Provide the (X, Y) coordinate of the cell's center where the given text is located.  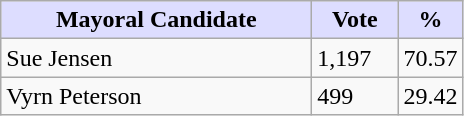
Vote (355, 20)
499 (355, 96)
Sue Jensen (156, 58)
1,197 (355, 58)
Mayoral Candidate (156, 20)
Vyrn Peterson (156, 96)
% (430, 20)
29.42 (430, 96)
70.57 (430, 58)
